Extract the [x, y] coordinate from the center of the cell holding the provided text.  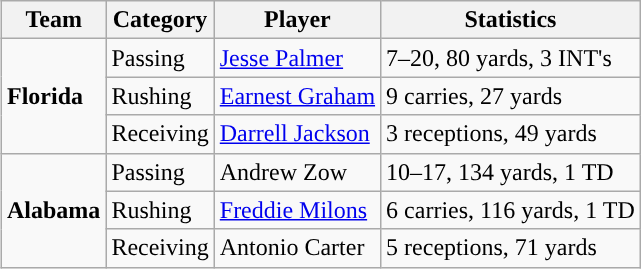
Antonio Carter [297, 248]
Player [297, 20]
5 receptions, 71 yards [511, 248]
Alabama [53, 210]
6 carries, 116 yards, 1 TD [511, 210]
Statistics [511, 20]
10–17, 134 yards, 1 TD [511, 172]
Darrell Jackson [297, 134]
Jesse Palmer [297, 58]
Team [53, 20]
7–20, 80 yards, 3 INT's [511, 58]
9 carries, 27 yards [511, 96]
Andrew Zow [297, 172]
3 receptions, 49 yards [511, 134]
Earnest Graham [297, 96]
Florida [53, 96]
Freddie Milons [297, 210]
Category [160, 20]
